Pinpoint the cell where the given text exists, returning its (x, y) midpoint coordinate. 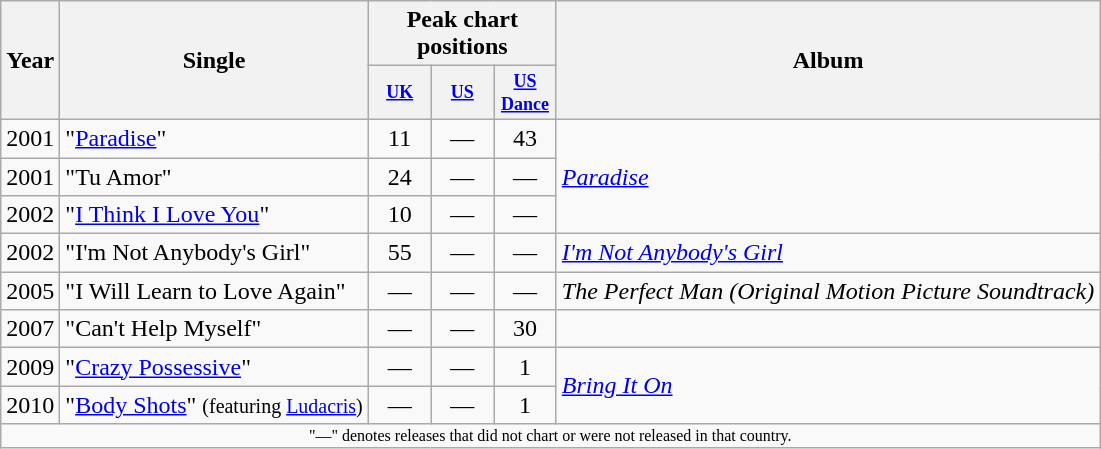
2009 (30, 367)
Bring It On (828, 386)
"I Think I Love You" (214, 215)
US (462, 93)
"Body Shots" (featuring Ludacris) (214, 405)
43 (526, 138)
55 (400, 253)
I'm Not Anybody's Girl (828, 253)
"Can't Help Myself" (214, 329)
Paradise (828, 176)
Peak chart positions (462, 34)
2005 (30, 291)
Year (30, 60)
"Paradise" (214, 138)
24 (400, 177)
"I Will Learn to Love Again" (214, 291)
"—" denotes releases that did not chart or were not released in that country. (550, 436)
"I'm Not Anybody's Girl" (214, 253)
30 (526, 329)
"Crazy Possessive" (214, 367)
US Dance (526, 93)
2010 (30, 405)
2007 (30, 329)
The Perfect Man (Original Motion Picture Soundtrack) (828, 291)
Single (214, 60)
Album (828, 60)
UK (400, 93)
"Tu Amor" (214, 177)
11 (400, 138)
10 (400, 215)
